Capture the cell that displays the provided text and extract its (X, Y) central coordinate. 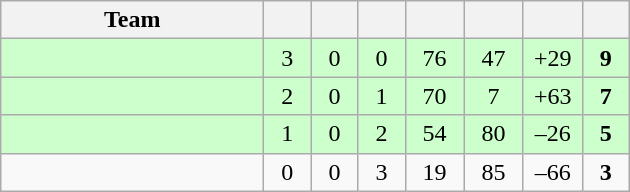
–26 (552, 134)
76 (434, 58)
85 (494, 172)
54 (434, 134)
47 (494, 58)
–66 (552, 172)
5 (606, 134)
80 (494, 134)
19 (434, 172)
Team (132, 20)
+63 (552, 96)
70 (434, 96)
+29 (552, 58)
9 (606, 58)
